Pinpoint the cell where the given text exists, returning its [X, Y] midpoint coordinate. 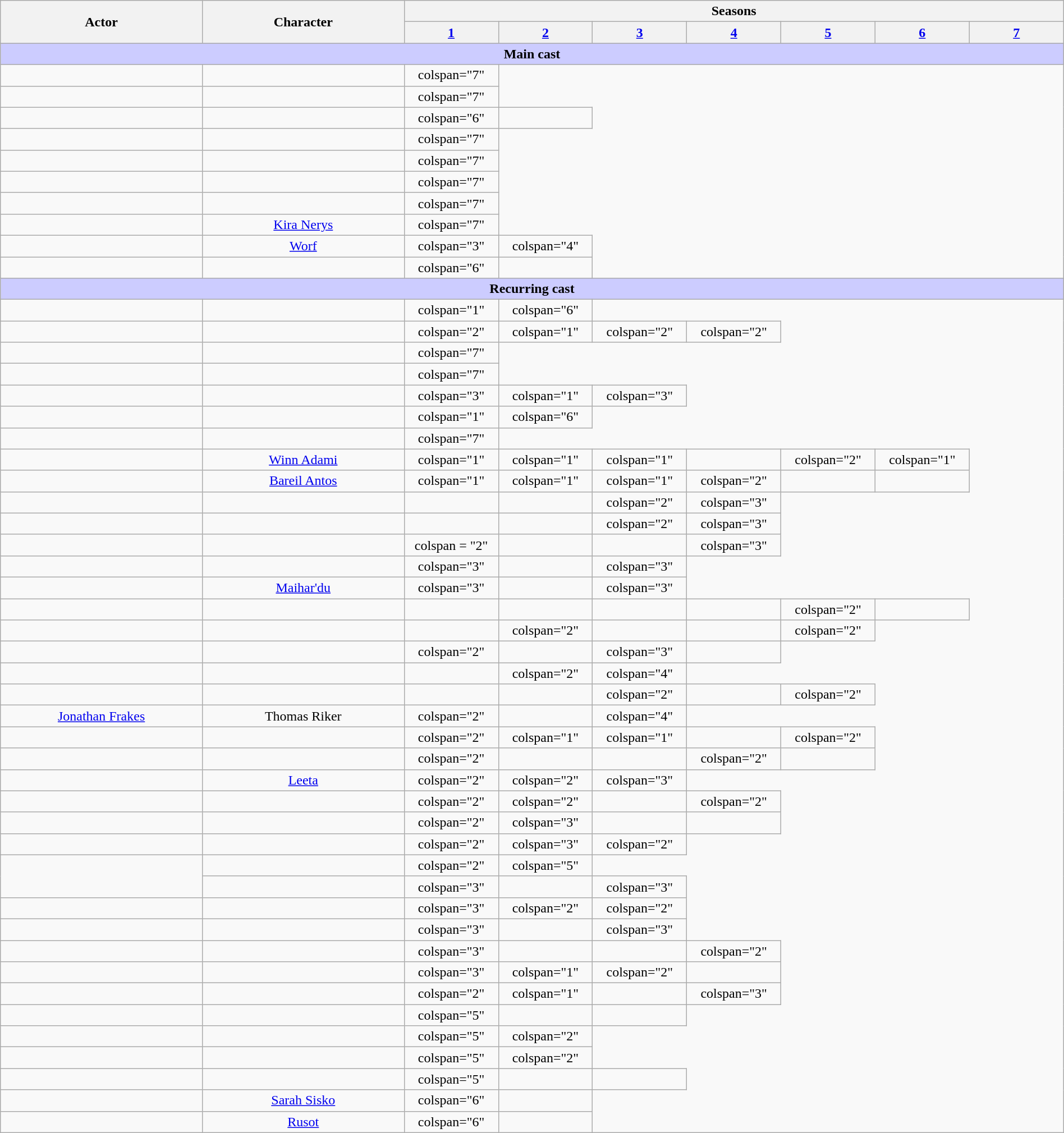
5 [828, 33]
4 [734, 33]
Bareil Antos [303, 481]
colspan = "2" [451, 545]
Leeta [303, 780]
2 [545, 33]
Sarah Sisko [303, 1100]
6 [922, 33]
Winn Adami [303, 460]
Seasons [734, 11]
Kira Nerys [303, 224]
Recurring cast [532, 289]
Jonathan Frakes [102, 716]
1 [451, 33]
Rusot [303, 1122]
Character [303, 22]
3 [640, 33]
7 [1016, 33]
Maihar'du [303, 588]
Worf [303, 246]
Main cast [532, 54]
Actor [102, 22]
Thomas Riker [303, 716]
